Identify which cell holds the provided text, then report its (X, Y) central coordinate. 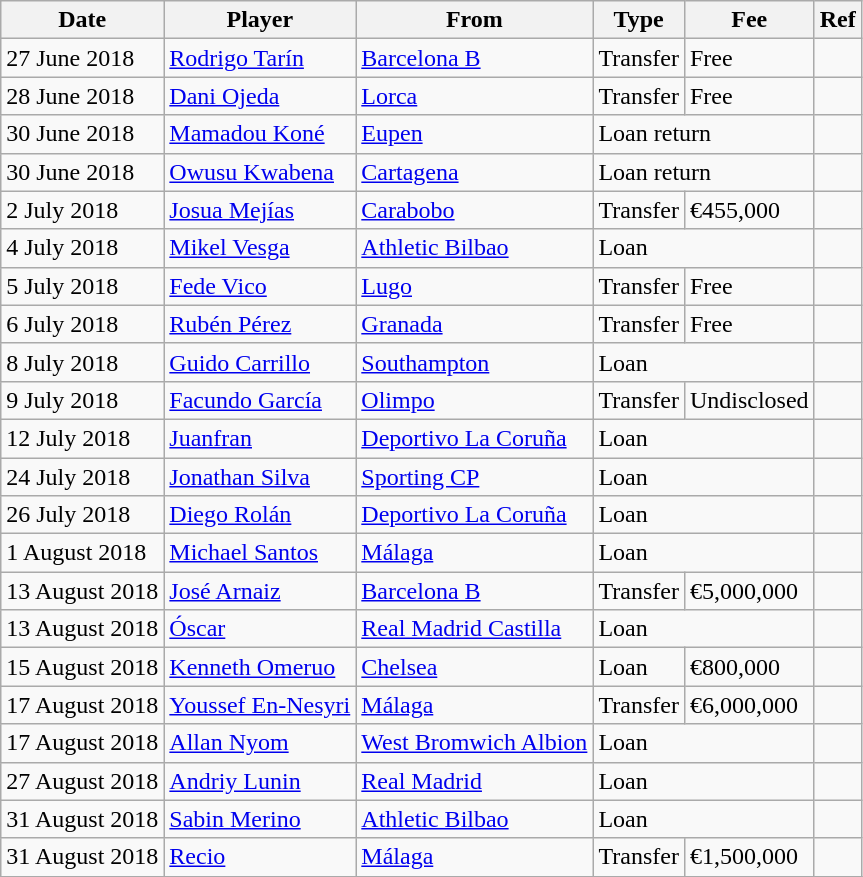
6 July 2018 (82, 324)
Type (639, 20)
28 June 2018 (82, 96)
Josua Mejías (260, 210)
Eupen (474, 134)
Recio (260, 857)
27 June 2018 (82, 58)
Owusu Kwabena (260, 172)
Guido Carrillo (260, 362)
Real Madrid (474, 781)
Southampton (474, 362)
8 July 2018 (82, 362)
Fee (749, 20)
Youssef En-Nesyri (260, 705)
Fede Vico (260, 286)
Carabobo (474, 210)
Undisclosed (749, 400)
Allan Nyom (260, 743)
Facundo García (260, 400)
€6,000,000 (749, 705)
Óscar (260, 629)
Juanfran (260, 438)
Cartagena (474, 172)
Date (82, 20)
€455,000 (749, 210)
2 July 2018 (82, 210)
12 July 2018 (82, 438)
Kenneth Omeruo (260, 667)
Chelsea (474, 667)
€800,000 (749, 667)
Sabin Merino (260, 819)
Dani Ojeda (260, 96)
Andriy Lunin (260, 781)
15 August 2018 (82, 667)
26 July 2018 (82, 515)
€5,000,000 (749, 591)
Real Madrid Castilla (474, 629)
Michael Santos (260, 553)
Mikel Vesga (260, 248)
José Arnaiz (260, 591)
Ref (838, 20)
Player (260, 20)
Jonathan Silva (260, 477)
Mamadou Koné (260, 134)
Olimpo (474, 400)
27 August 2018 (82, 781)
9 July 2018 (82, 400)
Granada (474, 324)
Rubén Pérez (260, 324)
Diego Rolán (260, 515)
Lorca (474, 96)
1 August 2018 (82, 553)
4 July 2018 (82, 248)
Rodrigo Tarín (260, 58)
Sporting CP (474, 477)
Lugo (474, 286)
From (474, 20)
5 July 2018 (82, 286)
€1,500,000 (749, 857)
24 July 2018 (82, 477)
West Bromwich Albion (474, 743)
